Determine the [X, Y] coordinate at the center of the cell enclosing the given text.  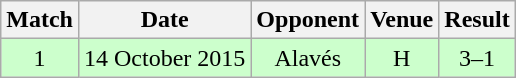
1 [40, 58]
Date [164, 20]
H [402, 58]
Opponent [308, 20]
Venue [402, 20]
14 October 2015 [164, 58]
Match [40, 20]
Alavés [308, 58]
3–1 [477, 58]
Result [477, 20]
